Identify which cell holds the provided text, then report its [X, Y] central coordinate. 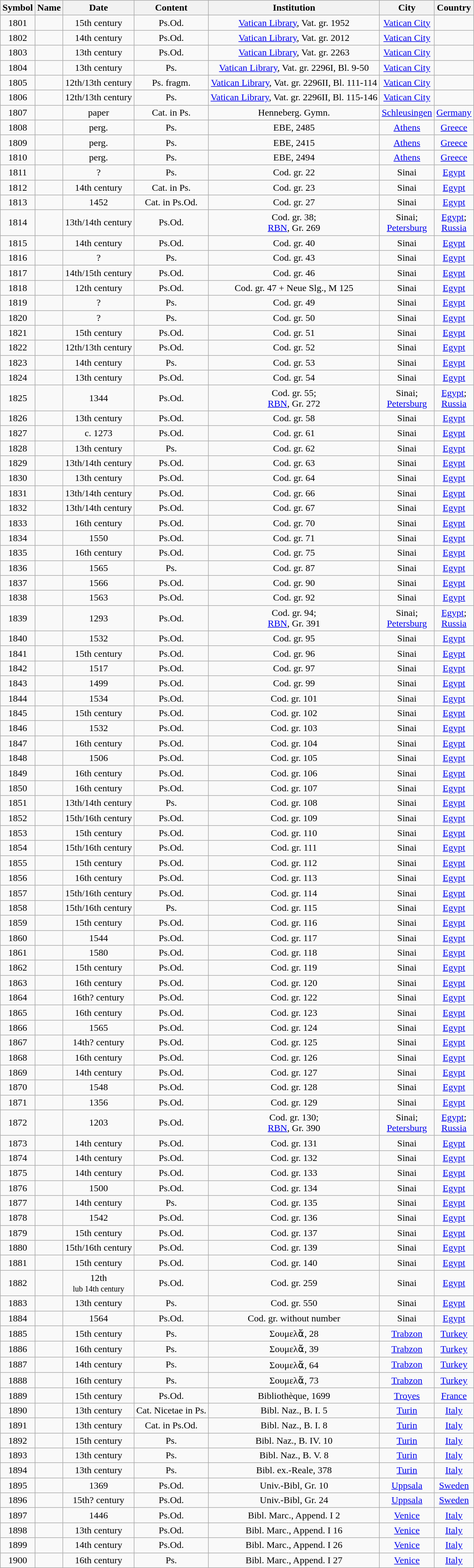
Cod. gr. 122 [294, 998]
1836 [18, 568]
1293 [98, 618]
1874 [18, 1158]
1542 [98, 1218]
1891 [18, 1425]
Cod. gr. 47 + Neue Slg., Μ 125 [294, 288]
1900 [18, 1560]
Cod. gr. 95 [294, 638]
1880 [18, 1248]
Cat. Nicetae in Ps. [171, 1410]
1841 [18, 653]
Cod. gr. 75 [294, 553]
Vatican Library, Vat. gr. 2296II, Bl. 115-146 [294, 98]
Cod. gr. 129 [294, 1102]
Σουμελἄ, 28 [294, 1334]
Cod. gr. 116 [294, 923]
1812 [18, 188]
1835 [18, 553]
1877 [18, 1203]
1896 [18, 1500]
1849 [18, 773]
Content [171, 8]
Cod. gr. 92 [294, 598]
Σουμελἄ, 73 [294, 1380]
Bibl. Naz., B. V. 8 [294, 1456]
Cod. gr. 117 [294, 938]
Vatican Library, Vat. gr. 1952 [294, 23]
Cod. gr. 133 [294, 1173]
Cod. gr. 112 [294, 863]
12thlub 14th century [98, 1283]
Cod. gr. 101 [294, 698]
1846 [18, 728]
1837 [18, 583]
Cod. gr. 126 [294, 1058]
Cod. gr. 137 [294, 1233]
Cod. gr. 58 [294, 418]
Vatican Library, Vat. gr. 2296II, Bl. 111-114 [294, 83]
1814 [18, 223]
Σουμελἄ, 64 [294, 1365]
1563 [98, 598]
Bibl. ex.-Reale, 378 [294, 1470]
1887 [18, 1365]
Cod. gr. 43 [294, 258]
1857 [18, 893]
Cod. gr. 125 [294, 1043]
EBE, 2494 [294, 157]
Cod. gr. 40 [294, 243]
1840 [18, 638]
1864 [18, 998]
1863 [18, 983]
1843 [18, 683]
1446 [98, 1515]
1828 [18, 448]
1884 [18, 1318]
12th century [98, 288]
1838 [18, 598]
1897 [18, 1515]
1834 [18, 538]
Cod. gr. 87 [294, 568]
1499 [98, 683]
Bibl. Marc., Append. I 16 [294, 1530]
Univ.-Bibl, Gr. 24 [294, 1500]
Cod. gr. 110 [294, 833]
Troyes [407, 1395]
Country [454, 8]
1827 [18, 433]
1858 [18, 908]
1810 [18, 157]
Cod. gr. 51 [294, 333]
Cod. gr. 134 [294, 1188]
1888 [18, 1380]
Cod. gr. 259 [294, 1283]
Bibl. Marc., Append. I 27 [294, 1560]
1895 [18, 1485]
14th/15th century [98, 273]
Cod. gr. 124 [294, 1028]
1889 [18, 1395]
Date [98, 8]
Cod. gr. 38;RBN, Gr. 269 [294, 223]
Cod. gr. 90 [294, 583]
Cod. gr. 550 [294, 1303]
1818 [18, 288]
1564 [98, 1318]
1862 [18, 968]
Cod. gr. 136 [294, 1218]
1550 [98, 538]
1855 [18, 863]
1808 [18, 127]
1816 [18, 258]
1867 [18, 1043]
1873 [18, 1143]
Cod. gr. 119 [294, 968]
c. 1273 [98, 433]
Cod. gr. 23 [294, 188]
1820 [18, 318]
Cod. gr. 102 [294, 713]
1801 [18, 23]
1548 [98, 1087]
1859 [18, 923]
Name [49, 8]
Cod. gr. 128 [294, 1087]
1813 [18, 203]
Cod. gr. 27 [294, 203]
1833 [18, 523]
Cod. gr. 108 [294, 803]
14th? century [98, 1043]
Bibliothèque, 1699 [294, 1395]
1875 [18, 1173]
Σουμελἄ, 39 [294, 1349]
Cod. gr. 54 [294, 378]
Cod. gr. 113 [294, 878]
1868 [18, 1058]
EBE, 2415 [294, 142]
Cod. gr. 61 [294, 433]
1806 [18, 98]
Cod. gr. 46 [294, 273]
Bibl. Marc., Append. I 26 [294, 1545]
15th? century [98, 1500]
1802 [18, 38]
Cod. gr. 64 [294, 478]
1898 [18, 1530]
16th? century [98, 998]
1871 [18, 1102]
Univ.-Bibl, Gr. 10 [294, 1485]
1817 [18, 273]
1819 [18, 303]
1878 [18, 1218]
paper [98, 112]
1870 [18, 1087]
Cod. gr. 139 [294, 1248]
1852 [18, 818]
1893 [18, 1456]
1854 [18, 848]
Cod. gr. 118 [294, 953]
Cod. gr. 22 [294, 172]
1203 [98, 1122]
Cod. gr. 96 [294, 653]
1544 [98, 938]
1883 [18, 1303]
Cod. gr. 135 [294, 1203]
1881 [18, 1263]
1566 [98, 583]
France [454, 1395]
Bibl. Naz., B. I. 5 [294, 1410]
Schleusingen [407, 112]
Cod. gr. 99 [294, 683]
Cod. gr. 123 [294, 1013]
1885 [18, 1334]
1872 [18, 1122]
1830 [18, 478]
1824 [18, 378]
Henneberg. Gymn. [294, 112]
1892 [18, 1441]
1369 [98, 1485]
Cod. gr. 50 [294, 318]
1517 [98, 668]
Cod. gr. 71 [294, 538]
Cod. gr. 115 [294, 908]
1850 [18, 788]
1452 [98, 203]
1832 [18, 508]
1506 [98, 758]
Vatican Library, Vat. gr. 2296I, Bl. 9-50 [294, 68]
Cod. gr. without number [294, 1318]
Cod. gr. 131 [294, 1143]
1894 [18, 1470]
Cod. gr. 66 [294, 493]
1809 [18, 142]
1899 [18, 1545]
Cod. gr. 111 [294, 848]
1534 [98, 698]
1826 [18, 418]
1848 [18, 758]
1804 [18, 68]
1823 [18, 363]
Cod. gr. 67 [294, 508]
Cod. gr. 52 [294, 348]
Cod. gr. 70 [294, 523]
1886 [18, 1349]
Bibl. Marc., Append. I 2 [294, 1515]
1856 [18, 878]
1811 [18, 172]
Vatican Library, Vat. gr. 2012 [294, 38]
Cod. gr. 120 [294, 983]
1882 [18, 1283]
Cod. gr. 53 [294, 363]
Cod. gr. 94;RBN, Gr. 391 [294, 618]
1805 [18, 83]
Cod. gr. 132 [294, 1158]
1825 [18, 398]
Cod. gr. 103 [294, 728]
1861 [18, 953]
Cod. gr. 49 [294, 303]
1822 [18, 348]
1580 [98, 953]
1866 [18, 1028]
Germany [454, 112]
1853 [18, 833]
1865 [18, 1013]
Cod. gr. 127 [294, 1072]
Bibl. Naz., B. IV. 10 [294, 1441]
1842 [18, 668]
1831 [18, 493]
Cod. gr. 63 [294, 463]
Symbol [18, 8]
1807 [18, 112]
1821 [18, 333]
Cod. gr. 55;RBN, Gr. 272 [294, 398]
1890 [18, 1410]
1879 [18, 1233]
Cod. gr. 97 [294, 668]
Cod. gr. 106 [294, 773]
Cod. gr. 109 [294, 818]
1845 [18, 713]
1500 [98, 1188]
City [407, 8]
Bibl. Naz., B. I. 8 [294, 1425]
Cod. gr. 105 [294, 758]
1876 [18, 1188]
Vatican Library, Vat. gr. 2263 [294, 53]
1356 [98, 1102]
Cod. gr. 140 [294, 1263]
Cod. gr. 130;RBN, Gr. 390 [294, 1122]
Cod. gr. 114 [294, 893]
1869 [18, 1072]
1851 [18, 803]
1839 [18, 618]
Cod. gr. 62 [294, 448]
Institution [294, 8]
1803 [18, 53]
1815 [18, 243]
1847 [18, 743]
Cod. gr. 104 [294, 743]
1829 [18, 463]
1344 [98, 398]
EBE, 2485 [294, 127]
Ps. fragm. [171, 83]
1844 [18, 698]
Cod. gr. 107 [294, 788]
1860 [18, 938]
